Return (x, y) of the center of cell containing provided text 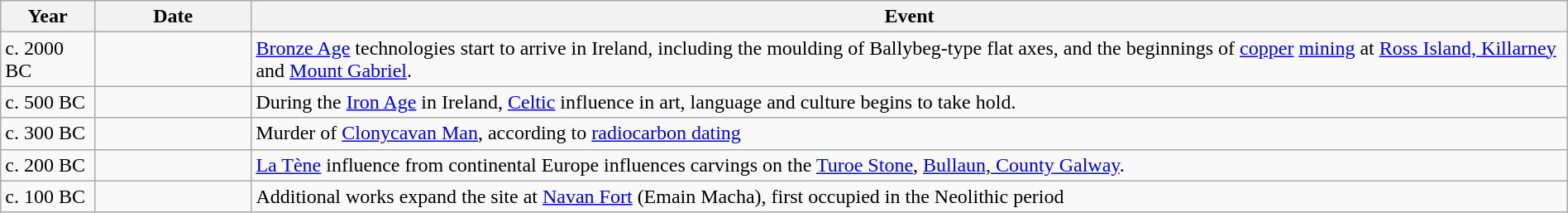
c. 200 BC (48, 165)
Event (910, 17)
c. 100 BC (48, 196)
Additional works expand the site at Navan Fort (Emain Macha), first occupied in the Neolithic period (910, 196)
La Tène influence from continental Europe influences carvings on the Turoe Stone, Bullaun, County Galway. (910, 165)
c. 500 BC (48, 102)
Murder of Clonycavan Man, according to radiocarbon dating (910, 133)
c. 2000 BC (48, 60)
During the Iron Age in Ireland, Celtic influence in art, language and culture begins to take hold. (910, 102)
Date (172, 17)
c. 300 BC (48, 133)
Year (48, 17)
